Pinpoint the cell where the given text exists, returning its [X, Y] midpoint coordinate. 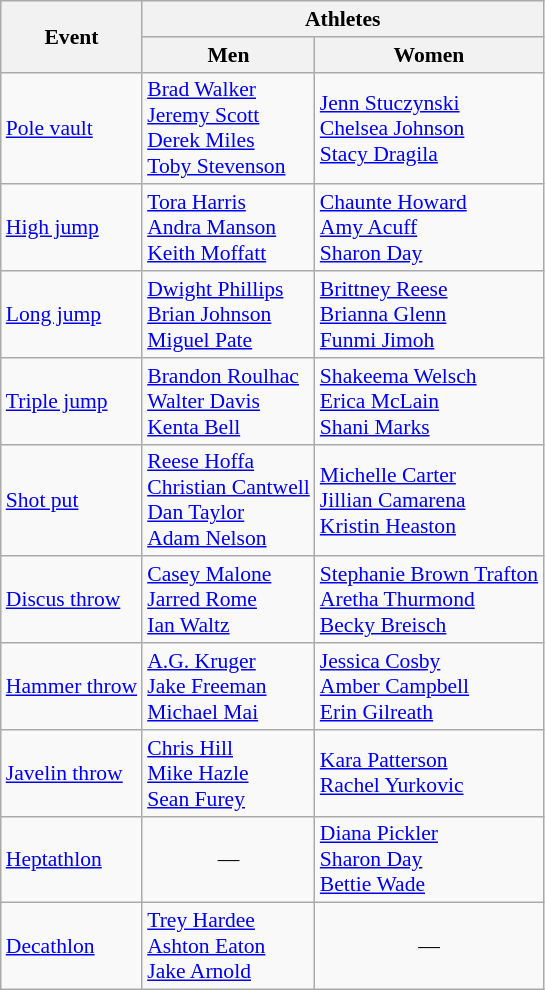
Jessica Cosby Amber Campbell Erin Gilreath [429, 686]
Brittney Reese Brianna Glenn Funmi Jimoh [429, 314]
Women [429, 55]
Javelin throw [72, 774]
Athletes [342, 19]
Brandon Roulhac Walter Davis Kenta Bell [228, 402]
Tora Harris Andra Manson Keith Moffatt [228, 228]
Jenn Stuczynski Chelsea Johnson Stacy Dragila [429, 128]
Heptathlon [72, 860]
Kara Patterson Rachel Yurkovic [429, 774]
Men [228, 55]
Michelle Carter Jillian Camarena Kristin Heaston [429, 500]
Casey Malone Jarred Rome Ian Waltz [228, 600]
Hammer throw [72, 686]
Decathlon [72, 946]
Chris Hill Mike Hazle Sean Furey [228, 774]
High jump [72, 228]
Long jump [72, 314]
Brad Walker Jeremy Scott Derek Miles Toby Stevenson [228, 128]
Shakeema Welsch Erica McLain Shani Marks [429, 402]
Pole vault [72, 128]
Stephanie Brown Trafton Aretha Thurmond Becky Breisch [429, 600]
A.G. Kruger Jake Freeman Michael Mai [228, 686]
Dwight Phillips Brian Johnson Miguel Pate [228, 314]
Triple jump [72, 402]
Chaunte Howard Amy Acuff Sharon Day [429, 228]
Reese Hoffa Christian Cantwell Dan Taylor Adam Nelson [228, 500]
Diana Pickler Sharon Day Bettie Wade [429, 860]
Event [72, 36]
Trey Hardee Ashton Eaton Jake Arnold [228, 946]
Shot put [72, 500]
Discus throw [72, 600]
